Provide the (x, y) coordinate of the cell's center where the given text is located.  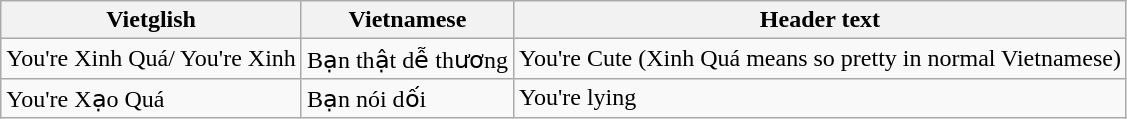
Vietglish (152, 20)
You're Xạo Quá (152, 98)
You're lying (820, 98)
You're Cute (Xinh Quá means so pretty in normal Vietnamese) (820, 59)
Bạn thật dễ thương (407, 59)
Vietnamese (407, 20)
Header text (820, 20)
You're Xinh Quá/ You're Xinh (152, 59)
Bạn nói dối (407, 98)
